Output the [x, y] coordinate of the center of the cell containing the given text.  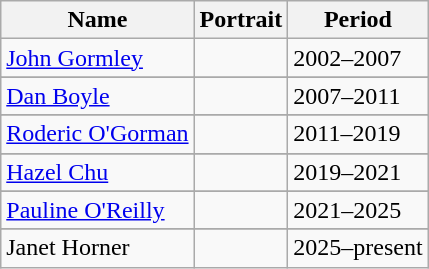
Dan Boyle [98, 96]
2011–2019 [358, 134]
2021–2025 [358, 210]
2007–2011 [358, 96]
2025–present [358, 248]
Hazel Chu [98, 172]
Janet Horner [98, 248]
John Gormley [98, 58]
Pauline O'Reilly [98, 210]
Roderic O'Gorman [98, 134]
2019–2021 [358, 172]
Portrait [241, 20]
2002–2007 [358, 58]
Period [358, 20]
Name [98, 20]
